Extract the (X, Y) coordinate from the center of the cell holding the provided text.  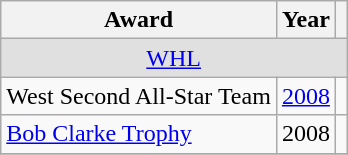
WHL (174, 58)
Award (139, 20)
West Second All-Star Team (139, 96)
Year (306, 20)
Bob Clarke Trophy (139, 134)
